Return the (X, Y) coordinate for the center point of the cell that contains the specified text.  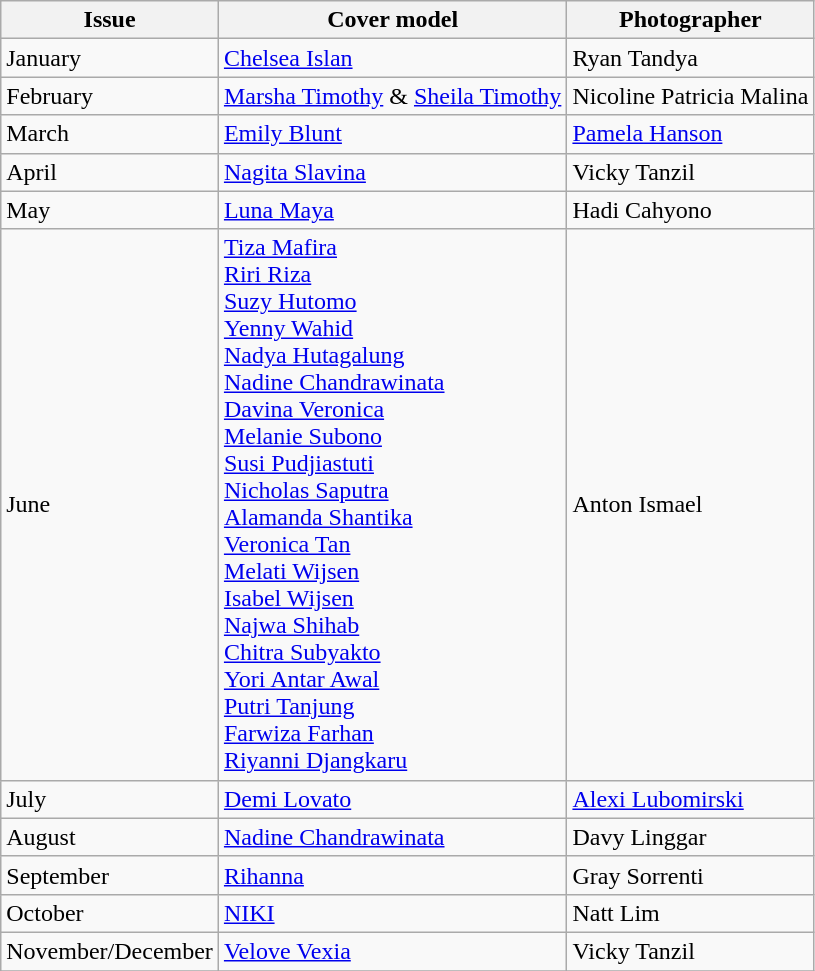
Demi Lovato (392, 799)
July (110, 799)
Hadi Cahyono (690, 210)
April (110, 172)
Emily Blunt (392, 134)
NIKI (392, 913)
Ryan Tandya (690, 58)
September (110, 875)
January (110, 58)
Gray Sorrenti (690, 875)
Nagita Slavina (392, 172)
Rihanna (392, 875)
August (110, 837)
Chelsea Islan (392, 58)
May (110, 210)
Issue (110, 20)
February (110, 96)
Cover model (392, 20)
June (110, 504)
Nicoline Patricia Malina (690, 96)
November/December (110, 951)
Nadine Chandrawinata (392, 837)
Velove Vexia (392, 951)
Davy Linggar (690, 837)
October (110, 913)
Luna Maya (392, 210)
Photographer (690, 20)
Marsha Timothy & Sheila Timothy (392, 96)
Pamela Hanson (690, 134)
Anton Ismael (690, 504)
Natt Lim (690, 913)
Alexi Lubomirski (690, 799)
March (110, 134)
